Locate the cell with the specified text and output its (X, Y) center coordinate. 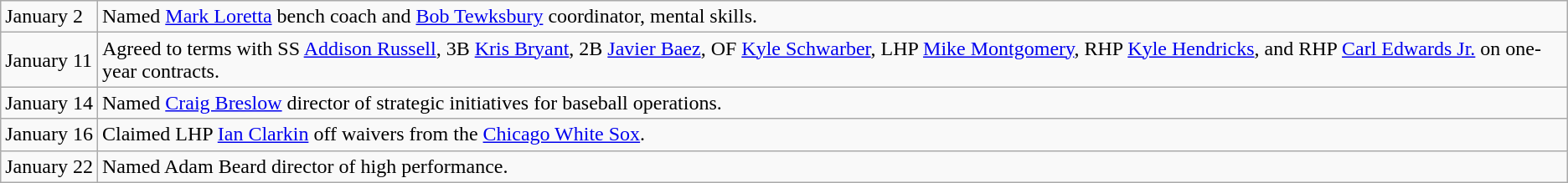
January 16 (49, 135)
Named Mark Loretta bench coach and Bob Tewksbury coordinator, mental skills. (833, 17)
January 22 (49, 166)
January 14 (49, 103)
Claimed LHP Ian Clarkin off waivers from the Chicago White Sox. (833, 135)
Named Craig Breslow director of strategic initiatives for baseball operations. (833, 103)
January 2 (49, 17)
Named Adam Beard director of high performance. (833, 166)
January 11 (49, 60)
